Return the (x, y) coordinate for the center point of the cell that contains the specified text.  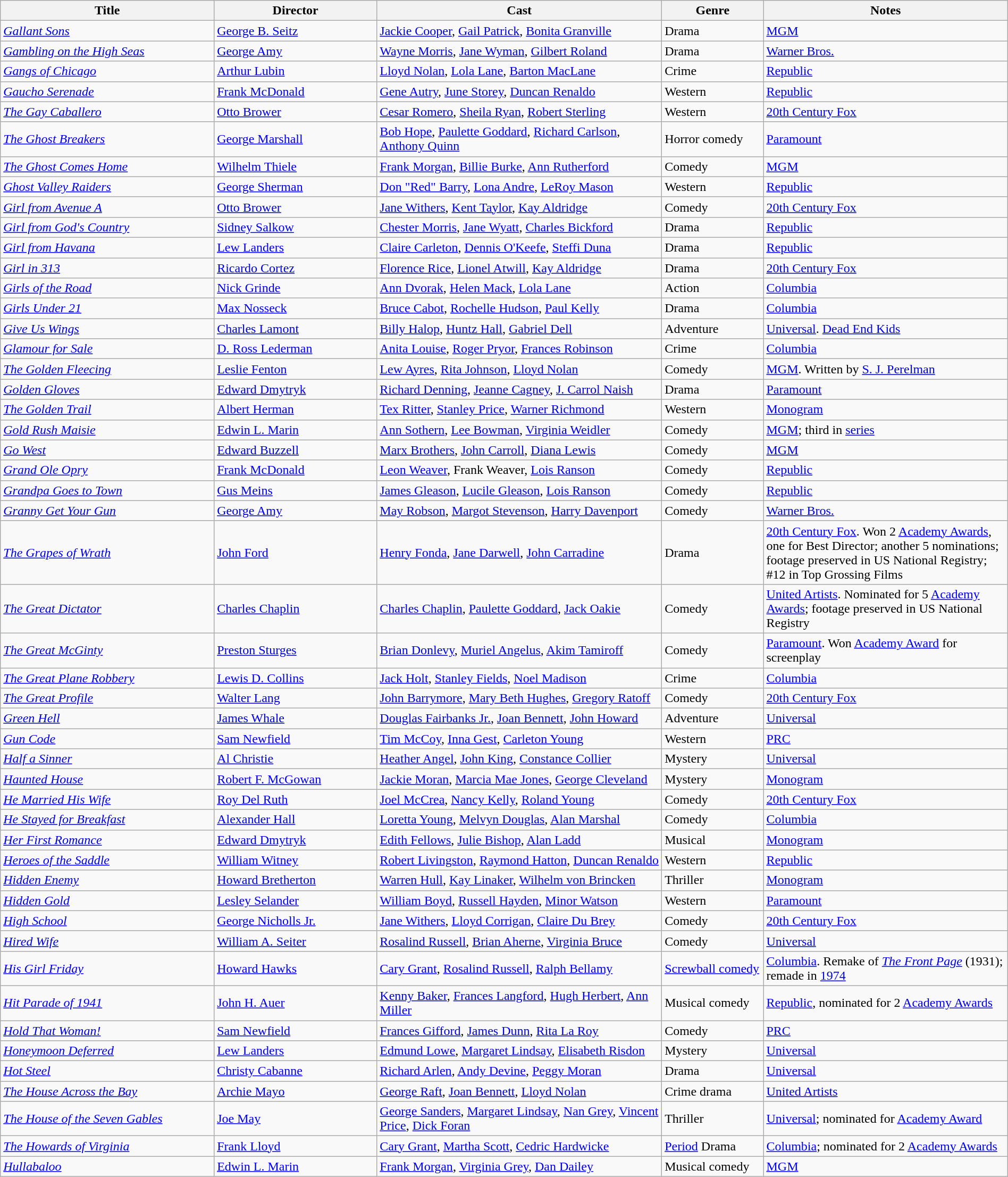
Jane Withers, Lloyd Corrigan, Claire Du Brey (519, 921)
Hullabaloo (107, 1166)
Leon Weaver, Frank Weaver, Lois Ranson (519, 470)
Golden Gloves (107, 389)
Girls of the Road (107, 288)
Tim McCoy, Inna Gest, Carleton Young (519, 739)
Henry Fonda, Jane Darwell, John Carradine (519, 552)
Hot Steel (107, 1071)
Charles Lamont (296, 329)
The Great Plane Robbery (107, 678)
Ann Dvorak, Helen Mack, Lola Lane (519, 288)
Paramount. Won Academy Award for screenplay (886, 650)
George Sherman (296, 187)
Jackie Cooper, Gail Patrick, Bonita Granville (519, 31)
The Ghost Comes Home (107, 166)
Preston Sturges (296, 650)
Loretta Young, Melvyn Douglas, Alan Marshal (519, 820)
Go West (107, 450)
Crime drama (712, 1091)
Grandpa Goes to Town (107, 490)
Jack Holt, Stanley Fields, Noel Madison (519, 678)
Grand Ole Opry (107, 470)
Alexander Hall (296, 820)
Glamour for Sale (107, 349)
James Gleason, Lucile Gleason, Lois Ranson (519, 490)
Arthur Lubin (296, 71)
Hidden Gold (107, 900)
Action (712, 288)
Columbia; nominated for 2 Academy Awards (886, 1146)
He Stayed for Breakfast (107, 820)
United Artists (886, 1091)
Douglas Fairbanks Jr., Joan Bennett, John Howard (519, 719)
John H. Auer (296, 1003)
Howard Hawks (296, 968)
Hired Wife (107, 941)
Robert Livingston, Raymond Hatton, Duncan Renaldo (519, 860)
Tex Ritter, Stanley Price, Warner Richmond (519, 410)
Leslie Fenton (296, 369)
United Artists. Nominated for 5 Academy Awards; footage preserved in US National Registry (886, 608)
Cary Grant, Rosalind Russell, Ralph Bellamy (519, 968)
Haunted House (107, 779)
Gold Rush Maisie (107, 430)
Chester Morris, Jane Wyatt, Charles Bickford (519, 227)
Bruce Cabot, Rochelle Hudson, Paul Kelly (519, 308)
Cary Grant, Martha Scott, Cedric Hardwicke (519, 1146)
Frances Gifford, James Dunn, Rita La Roy (519, 1030)
George B. Seitz (296, 31)
The House Across the Bay (107, 1091)
The Ghost Breakers (107, 139)
Bob Hope, Paulette Goddard, Richard Carlson, Anthony Quinn (519, 139)
The Great McGinty (107, 650)
Cesar Romero, Sheila Ryan, Robert Sterling (519, 112)
Director (296, 11)
Screwball comedy (712, 968)
William A. Seiter (296, 941)
Hit Parade of 1941 (107, 1003)
Charles Chaplin (296, 608)
Richard Arlen, Andy Devine, Peggy Moran (519, 1071)
Gene Autry, June Storey, Duncan Renaldo (519, 91)
Kenny Baker, Frances Langford, Hugh Herbert, Ann Miller (519, 1003)
Max Nosseck (296, 308)
Lloyd Nolan, Lola Lane, Barton MacLane (519, 71)
Hidden Enemy (107, 880)
Girl from God's Country (107, 227)
Her First Romance (107, 840)
William Boyd, Russell Hayden, Minor Watson (519, 900)
George Nicholls Jr. (296, 921)
Give Us Wings (107, 329)
Sidney Salkow (296, 227)
Hold That Woman! (107, 1030)
The Howards of Virginia (107, 1146)
Wilhelm Thiele (296, 166)
D. Ross Lederman (296, 349)
Ghost Valley Raiders (107, 187)
Richard Denning, Jeanne Cagney, J. Carrol Naish (519, 389)
The Gay Caballero (107, 112)
Genre (712, 11)
He Married His Wife (107, 799)
Albert Herman (296, 410)
Rosalind Russell, Brian Aherne, Virginia Bruce (519, 941)
Half a Sinner (107, 759)
MGM. Written by S. J. Perelman (886, 369)
Al Christie (296, 759)
Ricardo Cortez (296, 268)
Charles Chaplin, Paulette Goddard, Jack Oakie (519, 608)
Christy Cabanne (296, 1071)
Lew Ayres, Rita Johnson, Lloyd Nolan (519, 369)
Anita Louise, Roger Pryor, Frances Robinson (519, 349)
Universal; nominated for Academy Award (886, 1119)
Jackie Moran, Marcia Mae Jones, George Cleveland (519, 779)
Claire Carleton, Dennis O'Keefe, Steffi Duna (519, 247)
Girls Under 21 (107, 308)
Gallant Sons (107, 31)
Republic, nominated for 2 Academy Awards (886, 1003)
Girl from Havana (107, 247)
Roy Del Ruth (296, 799)
High School (107, 921)
Florence Rice, Lionel Atwill, Kay Aldridge (519, 268)
Granny Get Your Gun (107, 511)
Frank Morgan, Billie Burke, Ann Rutherford (519, 166)
Joe May (296, 1119)
Billy Halop, Huntz Hall, Gabriel Dell (519, 329)
The Great Dictator (107, 608)
George Marshall (296, 139)
Ann Sothern, Lee Bowman, Virginia Weidler (519, 430)
Gambling on the High Seas (107, 51)
Howard Bretherton (296, 880)
Joel McCrea, Nancy Kelly, Roland Young (519, 799)
Gaucho Serenade (107, 91)
Notes (886, 11)
Heather Angel, John King, Constance Collier (519, 759)
The Great Profile (107, 698)
Gangs of Chicago (107, 71)
Cast (519, 11)
William Witney (296, 860)
The House of the Seven Gables (107, 1119)
George Sanders, Margaret Lindsay, Nan Grey, Vincent Price, Dick Foran (519, 1119)
The Grapes of Wrath (107, 552)
Green Hell (107, 719)
Edward Buzzell (296, 450)
His Girl Friday (107, 968)
Nick Grinde (296, 288)
Heroes of the Saddle (107, 860)
Girl from Avenue A (107, 207)
Don "Red" Barry, Lona Andre, LeRoy Mason (519, 187)
Wayne Morris, Jane Wyman, Gilbert Roland (519, 51)
The Golden Fleecing (107, 369)
Gus Meins (296, 490)
Musical (712, 840)
Title (107, 11)
Marx Brothers, John Carroll, Diana Lewis (519, 450)
Edmund Lowe, Margaret Lindsay, Elisabeth Risdon (519, 1051)
John Barrymore, Mary Beth Hughes, Gregory Ratoff (519, 698)
Lewis D. Collins (296, 678)
Brian Donlevy, Muriel Angelus, Akim Tamiroff (519, 650)
Universal. Dead End Kids (886, 329)
Frank Morgan, Virginia Grey, Dan Dailey (519, 1166)
The Golden Trail (107, 410)
Girl in 313 (107, 268)
Horror comedy (712, 139)
Honeymoon Deferred (107, 1051)
Robert F. McGowan (296, 779)
Frank Lloyd (296, 1146)
May Robson, Margot Stevenson, Harry Davenport (519, 511)
George Raft, Joan Bennett, Lloyd Nolan (519, 1091)
Archie Mayo (296, 1091)
Gun Code (107, 739)
MGM; third in series (886, 430)
Jane Withers, Kent Taylor, Kay Aldridge (519, 207)
Lesley Selander (296, 900)
John Ford (296, 552)
Walter Lang (296, 698)
Edith Fellows, Julie Bishop, Alan Ladd (519, 840)
Columbia. Remake of The Front Page (1931); remade in 1974 (886, 968)
James Whale (296, 719)
Period Drama (712, 1146)
Warren Hull, Kay Linaker, Wilhelm von Brincken (519, 880)
